Locate the cell with the specified text and output its [x, y] center coordinate. 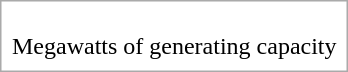
Megawatts of generating capacity [175, 46]
